Identify which cell holds the provided text, then report its [x, y] central coordinate. 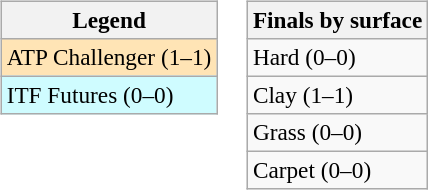
ATP Challenger (1–1) [108, 57]
Clay (1–1) [337, 95]
Grass (0–0) [337, 133]
Finals by surface [337, 20]
Legend [108, 20]
Carpet (0–0) [337, 171]
ITF Futures (0–0) [108, 95]
Hard (0–0) [337, 57]
